Extract the [X, Y] coordinate from the center of the cell holding the provided text.  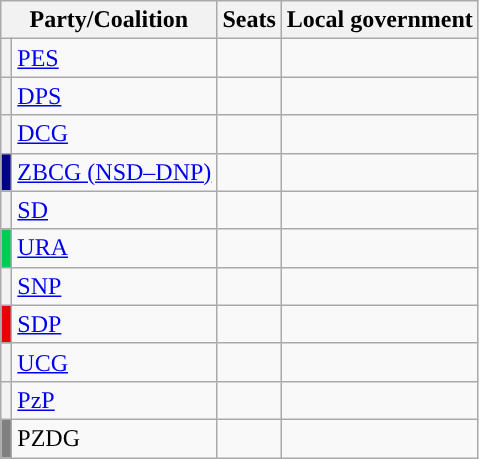
Seats [249, 20]
ZBCG (NSD–DNP) [114, 172]
UCG [114, 362]
DPS [114, 96]
URA [114, 248]
PzP [114, 400]
PES [114, 58]
DCG [114, 134]
Party/Coalition [109, 20]
PZDG [114, 438]
SD [114, 210]
SNP [114, 286]
Local government [380, 20]
SDP [114, 324]
